Provide the [x, y] coordinate of the cell's center where the given text is located.  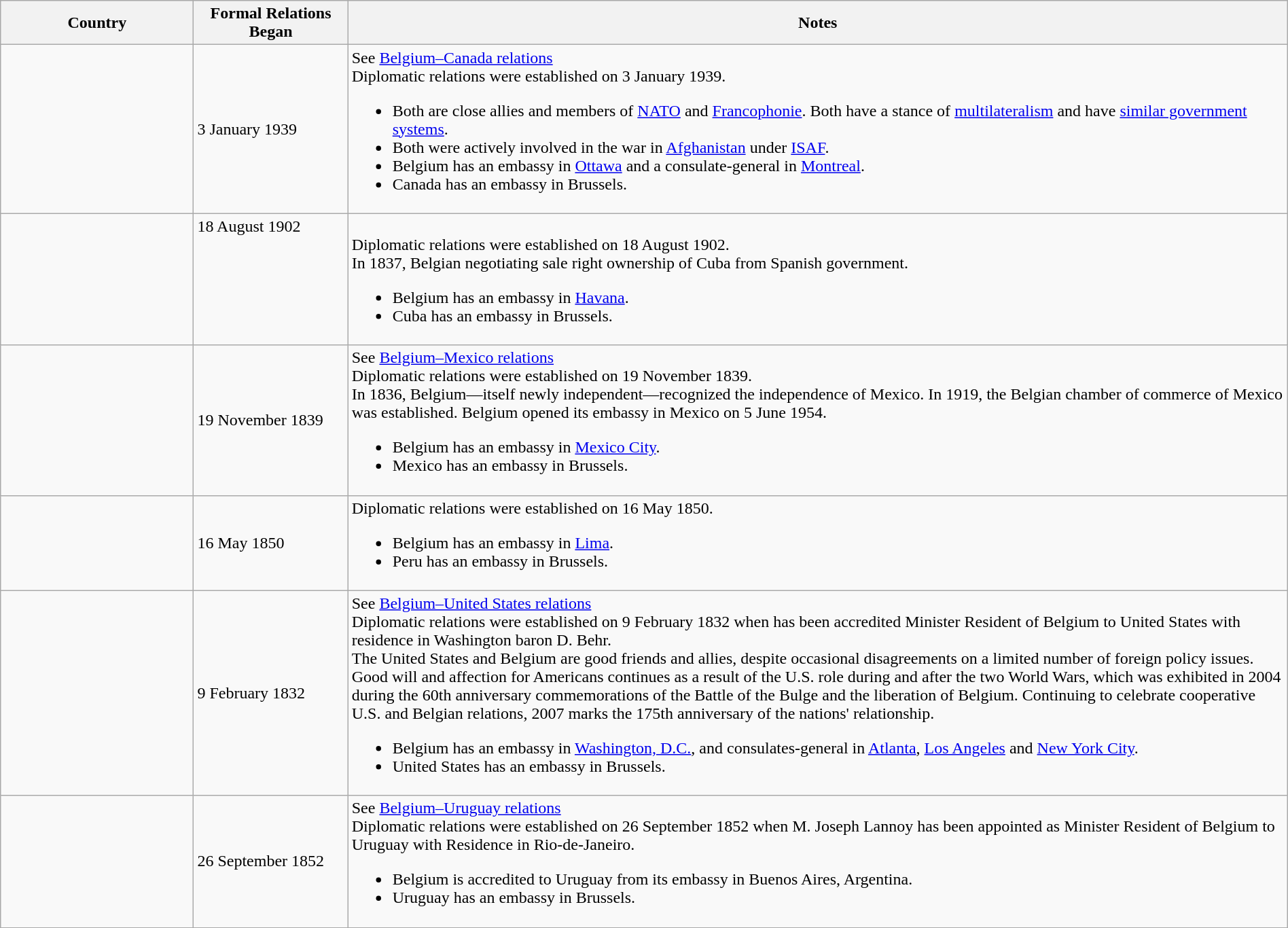
18 August 1902 [270, 279]
26 September 1852 [270, 861]
3 January 1939 [270, 129]
9 February 1832 [270, 693]
Country [97, 23]
Diplomatic relations were established on 16 May 1850.Belgium has an embassy in Lima.Peru has an embassy in Brussels. [818, 543]
Notes [818, 23]
Formal Relations Began [270, 23]
16 May 1850 [270, 543]
19 November 1839 [270, 420]
